Identify which cell holds the provided text, then report its [x, y] central coordinate. 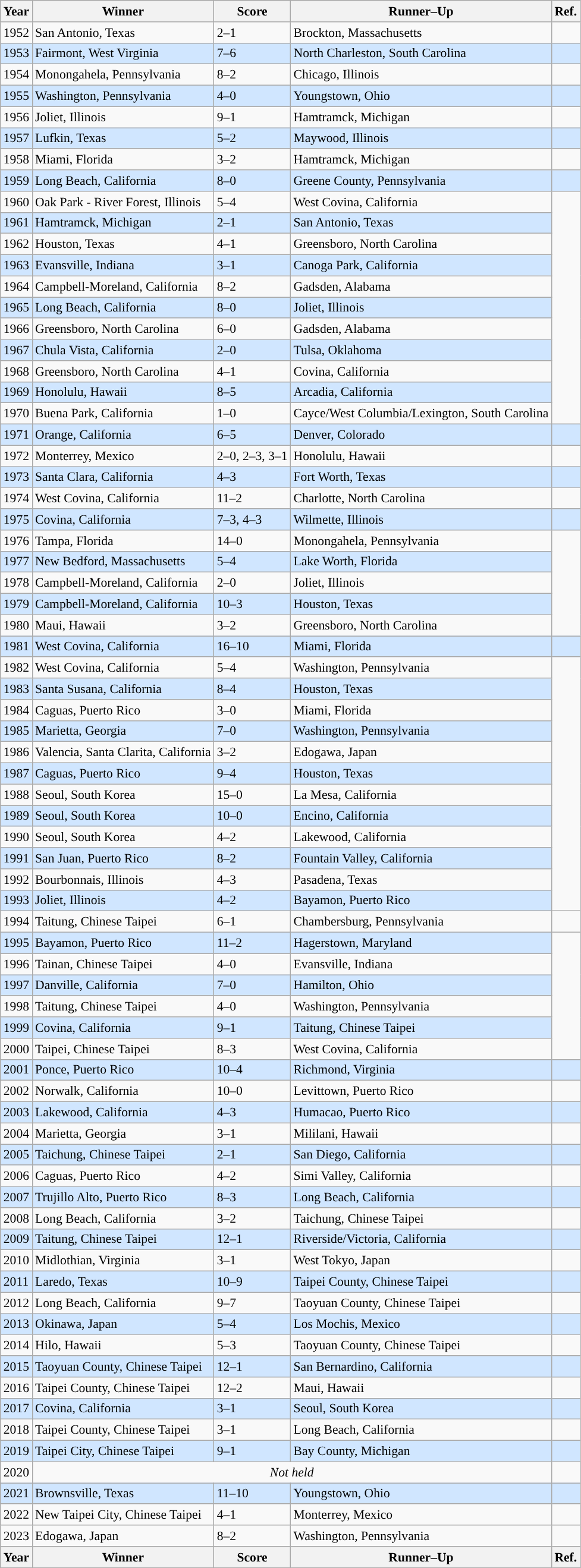
2006 [17, 1176]
1989 [17, 816]
2022 [17, 1515]
2018 [17, 1430]
2016 [17, 1388]
1–0 [252, 414]
1977 [17, 562]
1956 [17, 117]
Chambersburg, Pennsylvania [421, 922]
1970 [17, 414]
1978 [17, 583]
Tainan, Chinese Taipei [123, 964]
1984 [17, 710]
Fairmont, West Virginia [123, 53]
1998 [17, 1007]
Not held [291, 1472]
5–2 [252, 138]
Greene County, Pennsylvania [421, 181]
1990 [17, 837]
1966 [17, 329]
1976 [17, 541]
1993 [17, 901]
2003 [17, 1113]
6–5 [252, 435]
2021 [17, 1494]
6–1 [252, 922]
Fort Worth, Texas [421, 477]
Denver, Colorado [421, 435]
1962 [17, 244]
Orange, California [123, 435]
Lake Worth, Florida [421, 562]
Hilo, Hawaii [123, 1346]
Hamilton, Ohio [421, 985]
Bay County, Michigan [421, 1451]
2–0, 2–3, 3–1 [252, 456]
1963 [17, 266]
Los Mochis, Mexico [421, 1324]
1955 [17, 96]
Valencia, Santa Clarita, California [123, 752]
Mililani, Hawaii [421, 1134]
15–0 [252, 795]
1969 [17, 392]
1980 [17, 625]
1988 [17, 795]
Brownsville, Texas [123, 1494]
1961 [17, 223]
1995 [17, 943]
2009 [17, 1239]
1992 [17, 880]
1999 [17, 1028]
1974 [17, 499]
1965 [17, 308]
Cayce/West Columbia/Lexington, South Carolina [421, 414]
1986 [17, 752]
San Bernardino, California [421, 1367]
Riverside/Victoria, California [421, 1239]
1991 [17, 858]
2014 [17, 1346]
7–3, 4–3 [252, 519]
16–10 [252, 647]
1987 [17, 774]
Tampa, Florida [123, 541]
2002 [17, 1091]
3–0 [252, 710]
San Diego, California [421, 1155]
North Charleston, South Carolina [421, 53]
Ponce, Puerto Rico [123, 1070]
2000 [17, 1049]
9–7 [252, 1303]
West Tokyo, Japan [421, 1261]
1979 [17, 604]
New Taipei City, Chinese Taipei [123, 1515]
2010 [17, 1261]
Hagerstown, Maryland [421, 943]
2011 [17, 1282]
Okinawa, Japan [123, 1324]
2017 [17, 1409]
12–2 [252, 1388]
Humacao, Puerto Rico [421, 1113]
Buena Park, California [123, 414]
10–4 [252, 1070]
Levittown, Puerto Rico [421, 1091]
8–4 [252, 689]
10–9 [252, 1282]
Chula Vista, California [123, 350]
Santa Susana, California [123, 689]
2008 [17, 1218]
1959 [17, 181]
Pasadena, Texas [421, 880]
1981 [17, 647]
1967 [17, 350]
1957 [17, 138]
2001 [17, 1070]
Santa Clara, California [123, 477]
Wilmette, Illinois [421, 519]
1973 [17, 477]
2015 [17, 1367]
Taipei City, Chinese Taipei [123, 1451]
2007 [17, 1197]
Chicago, Illinois [421, 75]
La Mesa, California [421, 795]
1964 [17, 286]
9–4 [252, 774]
1971 [17, 435]
11–10 [252, 1494]
Oak Park - River Forest, Illinois [123, 202]
8–5 [252, 392]
1985 [17, 731]
1958 [17, 160]
Laredo, Texas [123, 1282]
Maywood, Illinois [421, 138]
1975 [17, 519]
Danville, California [123, 985]
5–3 [252, 1346]
2023 [17, 1536]
1972 [17, 456]
14–0 [252, 541]
Tulsa, Oklahoma [421, 350]
2013 [17, 1324]
1954 [17, 75]
1982 [17, 668]
1997 [17, 985]
1994 [17, 922]
1952 [17, 33]
Richmond, Virginia [421, 1070]
Taipei, Chinese Taipei [123, 1049]
1968 [17, 371]
Fountain Valley, California [421, 858]
Lufkin, Texas [123, 138]
Canoga Park, California [421, 266]
Trujillo Alto, Puerto Rico [123, 1197]
10–3 [252, 604]
2019 [17, 1451]
2005 [17, 1155]
1960 [17, 202]
Charlotte, North Carolina [421, 499]
Arcadia, California [421, 392]
Brockton, Massachusetts [421, 33]
1953 [17, 53]
Norwalk, California [123, 1091]
2004 [17, 1134]
7–6 [252, 53]
1996 [17, 964]
1983 [17, 689]
Bourbonnais, Illinois [123, 880]
New Bedford, Massachusetts [123, 562]
Midlothian, Virginia [123, 1261]
Encino, California [421, 816]
San Juan, Puerto Rico [123, 858]
2020 [17, 1472]
Simi Valley, California [421, 1176]
6–0 [252, 329]
2012 [17, 1303]
